Determine the [x, y] coordinate at the center of the cell enclosing the given text.  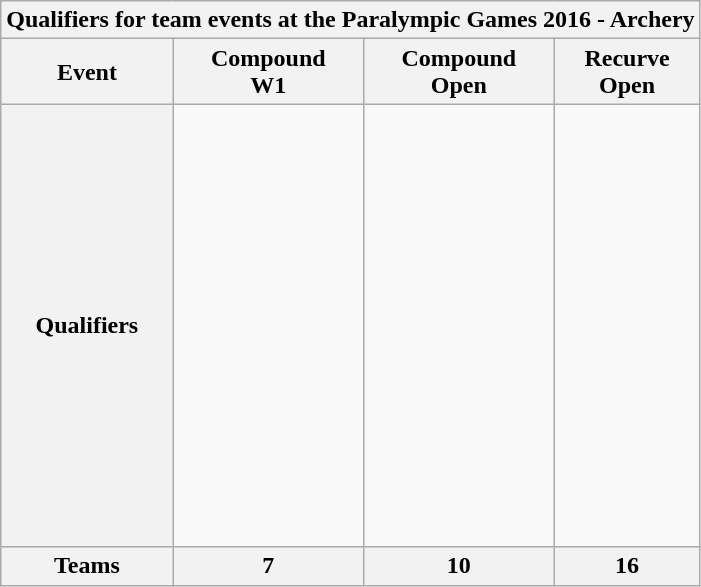
Recurve Open [627, 72]
Compound W1 [268, 72]
Compound Open [460, 72]
16 [627, 566]
10 [460, 566]
Event [87, 72]
7 [268, 566]
Qualifiers for team events at the Paralympic Games 2016 - Archery [350, 20]
Qualifiers [87, 326]
Teams [87, 566]
